Identify which cell holds the provided text, then report its [X, Y] central coordinate. 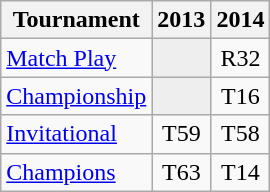
Championship [76, 96]
T58 [240, 134]
T16 [240, 96]
R32 [240, 58]
T63 [182, 172]
T59 [182, 134]
T14 [240, 172]
Invitational [76, 134]
2013 [182, 20]
2014 [240, 20]
Match Play [76, 58]
Champions [76, 172]
Tournament [76, 20]
